Search for the cell housing the specified text and yield its (x, y) center coordinate. 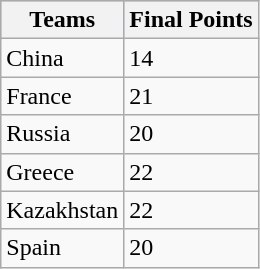
China (62, 58)
Spain (62, 248)
France (62, 96)
14 (191, 58)
Russia (62, 134)
Final Points (191, 20)
Teams (62, 20)
Kazakhstan (62, 210)
Greece (62, 172)
21 (191, 96)
